From the cell containing the given text, extract its center point as [X, Y] coordinate. 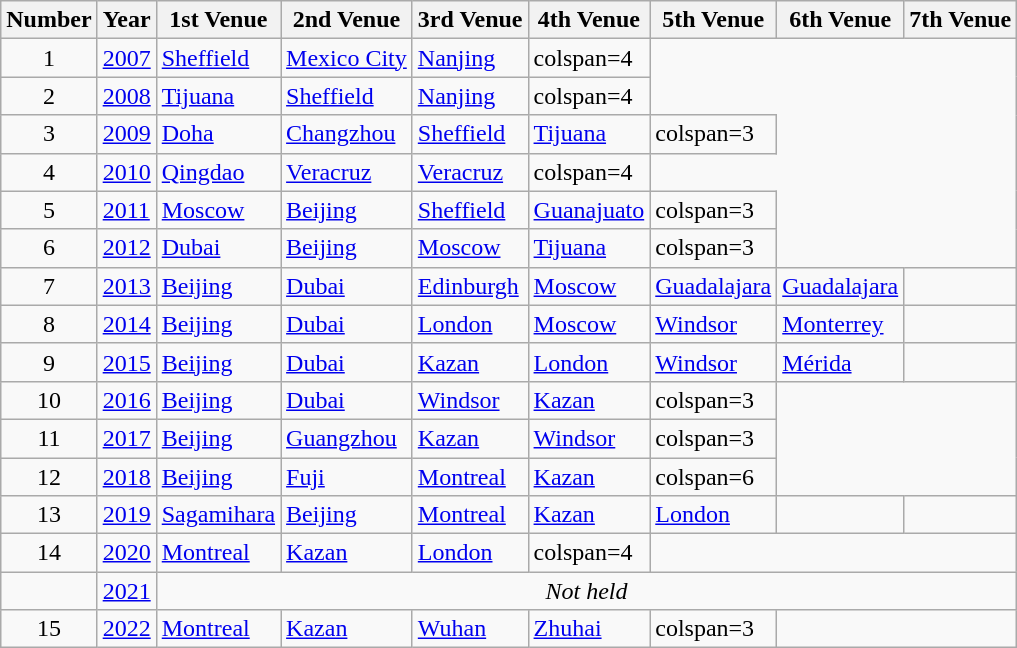
2016 [126, 400]
Wuhan [470, 629]
Number [49, 20]
12 [49, 477]
2022 [126, 629]
2 [49, 96]
Qingdao [218, 172]
Fuji [347, 477]
14 [49, 553]
4 [49, 172]
6th Venue [840, 20]
2019 [126, 515]
4th Venue [589, 20]
Sagamihara [218, 515]
3 [49, 134]
Changzhou [347, 134]
2020 [126, 553]
Doha [218, 134]
2012 [126, 248]
1st Venue [218, 20]
8 [49, 324]
Edinburgh [470, 286]
Guanajuato [589, 210]
15 [49, 629]
13 [49, 515]
colspan=6 [714, 477]
2014 [126, 324]
5th Venue [714, 20]
2007 [126, 58]
11 [49, 438]
Monterrey [840, 324]
Year [126, 20]
2017 [126, 438]
2008 [126, 96]
Not held [586, 591]
6 [49, 248]
Guangzhou [347, 438]
2013 [126, 286]
2009 [126, 134]
5 [49, 210]
2015 [126, 362]
7 [49, 286]
7th Venue [960, 20]
Mexico City [347, 58]
2010 [126, 172]
2021 [126, 591]
1 [49, 58]
Mérida [840, 362]
Zhuhai [589, 629]
2011 [126, 210]
2nd Venue [347, 20]
3rd Venue [470, 20]
10 [49, 400]
2018 [126, 477]
9 [49, 362]
